Detect which cell encompasses the target text, then output its (X, Y) center coordinate. 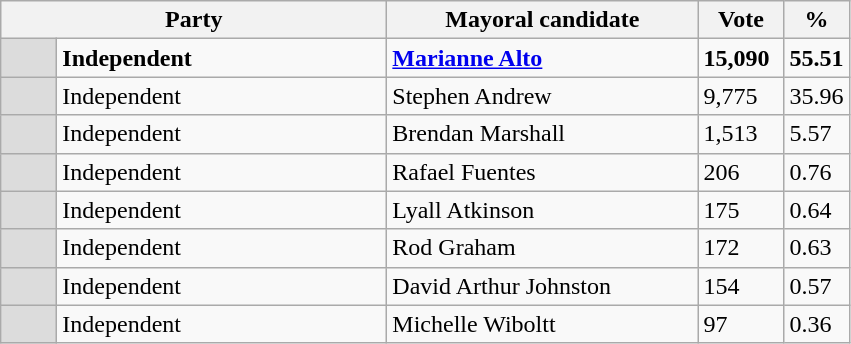
Party (194, 20)
172 (741, 248)
Lyall Atkinson (542, 210)
0.64 (816, 210)
35.96 (816, 96)
Vote (741, 20)
97 (741, 324)
Brendan Marshall (542, 134)
0.36 (816, 324)
Rafael Fuentes (542, 172)
5.57 (816, 134)
206 (741, 172)
15,090 (741, 58)
0.63 (816, 248)
Rod Graham (542, 248)
Marianne Alto (542, 58)
Stephen Andrew (542, 96)
0.57 (816, 286)
David Arthur Johnston (542, 286)
Mayoral candidate (542, 20)
0.76 (816, 172)
1,513 (741, 134)
Michelle Wiboltt (542, 324)
% (816, 20)
154 (741, 286)
55.51 (816, 58)
175 (741, 210)
9,775 (741, 96)
